From the cell containing the given text, extract its center point as [x, y] coordinate. 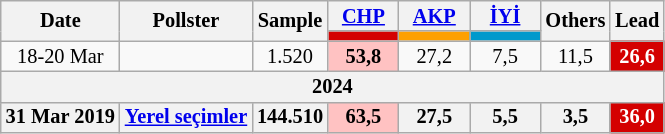
1.520 [290, 56]
53,8 [364, 56]
26,6 [637, 56]
Lead [637, 20]
36,0 [637, 118]
İYİ [506, 16]
2024 [332, 86]
Pollster [186, 20]
AKP [434, 16]
Sample [290, 20]
63,5 [364, 118]
11,5 [576, 56]
7,5 [506, 56]
Others [576, 20]
27,2 [434, 56]
144.510 [290, 118]
27,5 [434, 118]
CHP [364, 16]
Yerel seçimler [186, 118]
3,5 [576, 118]
5,5 [506, 118]
31 Mar 2019 [60, 118]
Date [60, 20]
18-20 Mar [60, 56]
